Determine the (X, Y) coordinate at the center of the cell enclosing the given text.  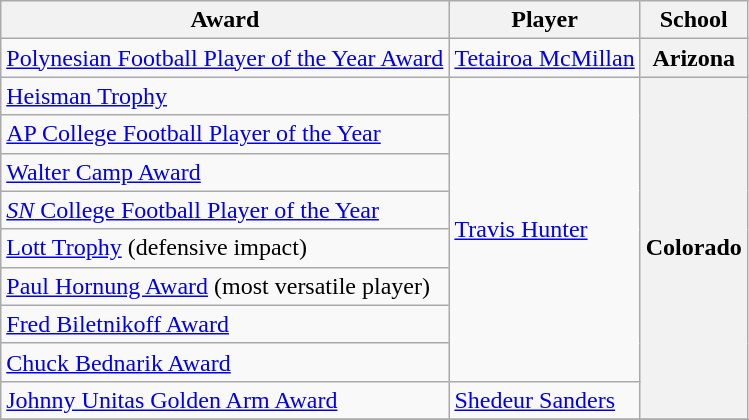
School (694, 20)
Award (225, 20)
Johnny Unitas Golden Arm Award (225, 400)
SN College Football Player of the Year (225, 210)
Chuck Bednarik Award (225, 362)
Heisman Trophy (225, 96)
Walter Camp Award (225, 172)
Player (544, 20)
Arizona (694, 58)
Colorado (694, 248)
Fred Biletnikoff Award (225, 324)
Tetairoa McMillan (544, 58)
Lott Trophy (defensive impact) (225, 248)
Paul Hornung Award (most versatile player) (225, 286)
AP College Football Player of the Year (225, 134)
Polynesian Football Player of the Year Award (225, 58)
Travis Hunter (544, 229)
Shedeur Sanders (544, 400)
